Locate the cell with the specified text and output its (X, Y) center coordinate. 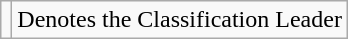
Denotes the Classification Leader (180, 20)
